Provide the [x, y] coordinate of the cell's center where the given text is located.  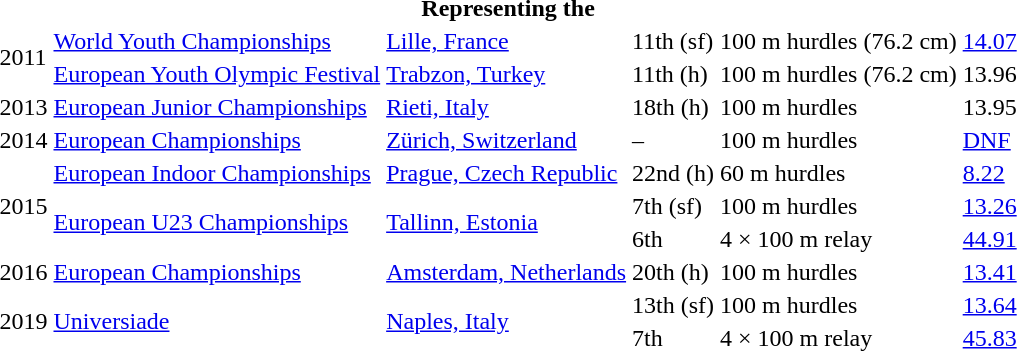
22nd (h) [674, 173]
World Youth Championships [217, 41]
– [674, 140]
4 × 100 m relay [839, 239]
13th (sf) [674, 305]
7th (sf) [674, 206]
Amsterdam, Netherlands [506, 272]
European Junior Championships [217, 107]
Zürich, Switzerland [506, 140]
Tallinn, Estonia [506, 222]
20th (h) [674, 272]
European Indoor Championships [217, 173]
European Youth Olympic Festival [217, 74]
11th (sf) [674, 41]
Trabzon, Turkey [506, 74]
Prague, Czech Republic [506, 173]
6th [674, 239]
European U23 Championships [217, 222]
Lille, France [506, 41]
11th (h) [674, 74]
18th (h) [674, 107]
60 m hurdles [839, 173]
Rieti, Italy [506, 107]
